Search for the cell housing the specified text and yield its [X, Y] center coordinate. 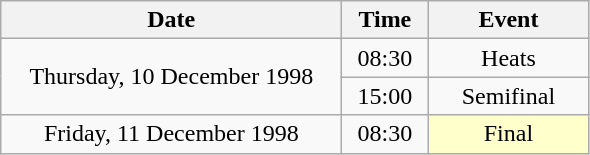
Semifinal [508, 96]
Time [385, 20]
Thursday, 10 December 1998 [172, 77]
Friday, 11 December 1998 [172, 134]
Event [508, 20]
Final [508, 134]
15:00 [385, 96]
Heats [508, 58]
Date [172, 20]
